For the text-containing cell, return its midpoint in [x, y] coordinate format. 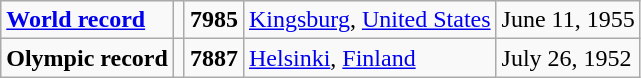
7985 [214, 20]
June 11, 1955 [568, 20]
Kingsburg, United States [370, 20]
July 26, 1952 [568, 58]
Helsinki, Finland [370, 58]
Olympic record [88, 58]
7887 [214, 58]
World record [88, 20]
